Locate the cell with the specified text and output its [x, y] center coordinate. 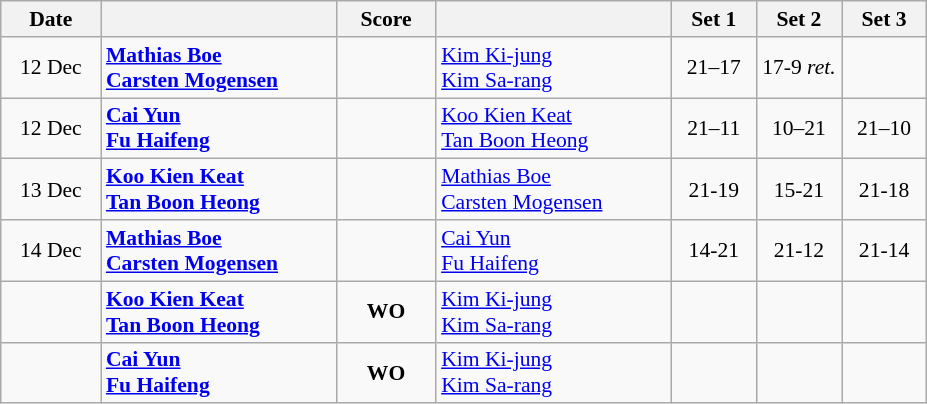
21-19 [714, 190]
21-12 [798, 250]
Score [386, 19]
21–11 [714, 128]
Set 1 [714, 19]
Set 3 [884, 19]
Set 2 [798, 19]
21–10 [884, 128]
17-9 ret. [798, 68]
15-21 [798, 190]
21–17 [714, 68]
13 Dec [51, 190]
10–21 [798, 128]
14-21 [714, 250]
21-18 [884, 190]
21-14 [884, 250]
Date [51, 19]
14 Dec [51, 250]
